Scan for the cell matching the given text and deliver its [x, y] coordinate at center. 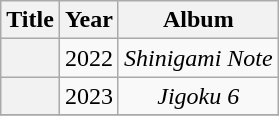
2023 [88, 96]
Album [198, 20]
Title [30, 20]
Year [88, 20]
2022 [88, 58]
Shinigami Note [198, 58]
Jigoku 6 [198, 96]
